Find where the given text appears and provide that cell's center as [X, Y] coordinate. 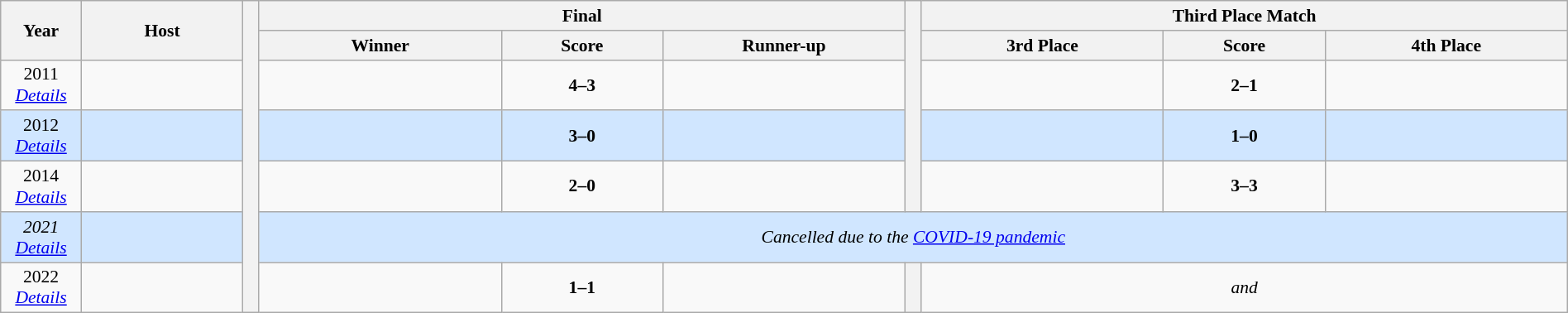
2011Details [41, 84]
2014Details [41, 187]
Winner [380, 46]
Host [162, 30]
and [1244, 288]
4th Place [1446, 46]
Runner-up [784, 46]
2012Details [41, 136]
4–3 [582, 84]
2–1 [1244, 84]
Year [41, 30]
3rd Place [1042, 46]
3–3 [1244, 187]
1–0 [1244, 136]
Cancelled due to the COVID-19 pandemic [913, 237]
2022Details [41, 288]
Final [582, 16]
Third Place Match [1244, 16]
1–1 [582, 288]
2021Details [41, 237]
2–0 [582, 187]
3–0 [582, 136]
